Return (X, Y) of the center of cell containing provided text 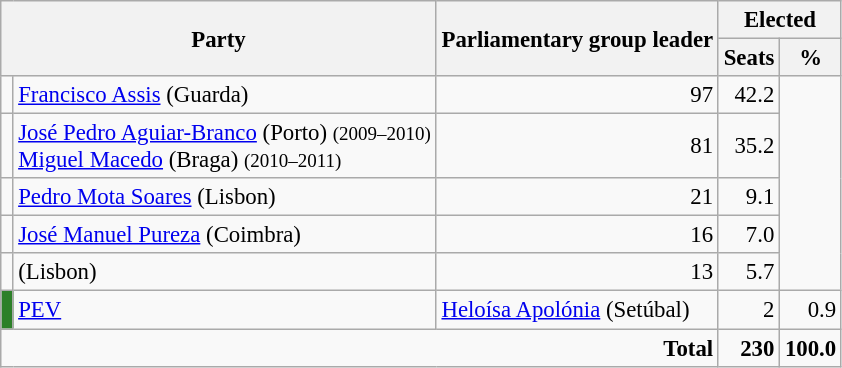
Total (360, 348)
Heloísa Apolónia (Setúbal) (577, 310)
81 (577, 146)
Party (218, 38)
Elected (780, 20)
Pedro Mota Soares (Lisbon) (224, 197)
José Manuel Pureza (Coimbra) (224, 235)
José Pedro Aguiar-Branco (Porto) (2009–2010)Miguel Macedo (Braga) (2010–2011) (224, 146)
7.0 (748, 235)
Parliamentary group leader (577, 38)
% (811, 58)
Francisco Assis (Guarda) (224, 95)
21 (577, 197)
PEV (224, 310)
9.1 (748, 197)
100.0 (811, 348)
230 (748, 348)
97 (577, 95)
42.2 (748, 95)
(Lisbon) (224, 273)
Seats (748, 58)
35.2 (748, 146)
13 (577, 273)
0.9 (811, 310)
2 (748, 310)
16 (577, 235)
5.7 (748, 273)
